Determine the [x, y] coordinate at the center of the cell enclosing the given text.  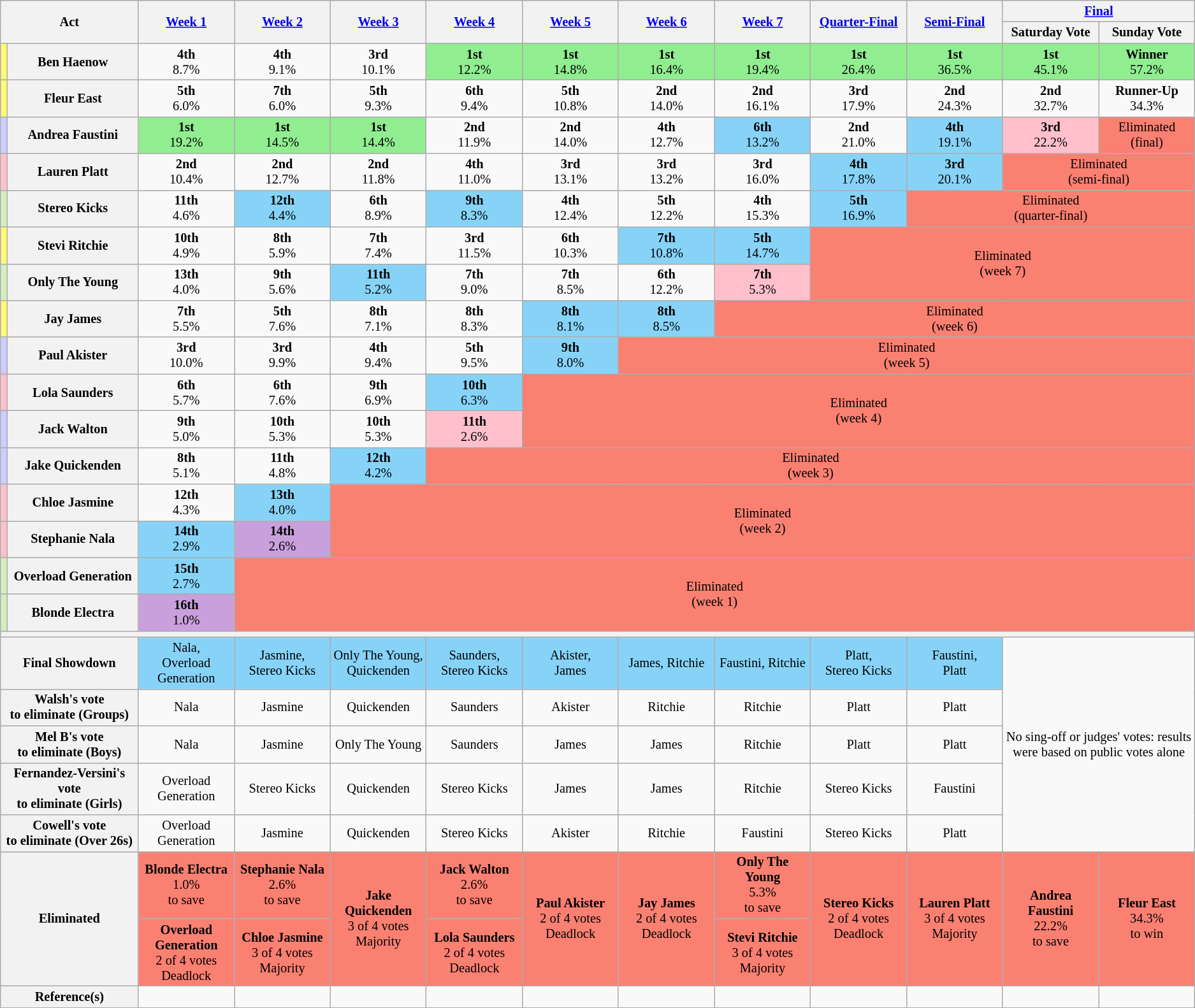
5th9.3% [379, 98]
4th19.1% [955, 135]
Eliminated(week 3) [811, 466]
Fernandez-Versini's vote to eliminate (Girls) [69, 789]
8th7.1% [379, 319]
2nd10.4% [186, 172]
Reference(s) [69, 997]
1st26.4% [859, 62]
Faustini,Platt [955, 663]
1st14.4% [379, 135]
7th7.4% [379, 245]
Semi-Final [955, 22]
11th2.6% [474, 429]
Fleur East [73, 98]
Jay James2 of 4 votesDeadlock [667, 919]
No sing-off or judges' votes: results were based on public votes alone [1099, 744]
Sunday Vote [1147, 32]
5th12.2% [667, 208]
Eliminated [69, 919]
4th12.7% [667, 135]
7th5.5% [186, 319]
2nd16.1% [762, 98]
6th9.4% [474, 98]
1st45.1% [1050, 62]
10th6.3% [474, 392]
6th12.2% [667, 282]
16th1.0% [186, 612]
3rd17.9% [859, 98]
12th4.3% [186, 503]
Saturday Vote [1050, 32]
Stevi Ritchie [73, 245]
Act [69, 22]
Jake Quickenden [73, 466]
4th8.7% [186, 62]
Paul Akister [73, 356]
4th12.4% [571, 208]
3rd20.1% [955, 172]
Week 6 [667, 22]
Eliminated(week 4) [859, 410]
11th5.2% [379, 282]
Lola Saunders [73, 392]
Faustini, Ritchie [762, 663]
8th8.1% [571, 319]
7th8.5% [571, 282]
7th10.8% [667, 245]
9th5.0% [186, 429]
Week 3 [379, 22]
Week 1 [186, 22]
Jay James [73, 319]
Eliminated(week 6) [955, 319]
Walsh's vote to eliminate (Groups) [69, 707]
Overload Generation2 of 4 votesDeadlock [186, 953]
Quarter-Final [859, 22]
8th5.9% [283, 245]
Akister,James [571, 663]
Eliminated(week 2) [762, 521]
Cowell's vote to eliminate (Over 26s) [69, 833]
Runner-Up34.3% [1147, 98]
2nd11.9% [474, 135]
Winner57.2% [1147, 62]
Jack Walton [73, 429]
2nd32.7% [1050, 98]
4th15.3% [762, 208]
Andrea Faustini [73, 135]
3rd16.0% [762, 172]
7th5.3% [762, 282]
Stephanie Nala [73, 539]
1st16.4% [667, 62]
6th13.2% [762, 135]
9th5.6% [283, 282]
9th6.9% [379, 392]
Only The Young5.3%to save [762, 885]
Stevi Ritchie3 of 4 votesMajority [762, 953]
7th9.0% [474, 282]
5th6.0% [186, 98]
6th5.7% [186, 392]
Jake Quickenden3 of 4 votesMajority [379, 919]
2nd24.3% [955, 98]
3rd13.2% [667, 172]
8th8.5% [667, 319]
Andrea Faustini22.2%to save [1050, 919]
Eliminated(semi-final) [1099, 172]
3rd13.1% [571, 172]
Chloe Jasmine [73, 503]
12th4.4% [283, 208]
4th17.8% [859, 172]
9th8.0% [571, 356]
Week 5 [571, 22]
Stereo Kicks2 of 4 votesDeadlock [859, 919]
6th7.6% [283, 392]
3rd22.2% [1050, 135]
Nala,Overload Generation [186, 663]
Week 2 [283, 22]
Fleur East34.3%to win [1147, 919]
4th9.4% [379, 356]
7th6.0% [283, 98]
James, Ritchie [667, 663]
11th4.8% [283, 466]
4th11.0% [474, 172]
Lola Saunders2 of 4 votes Deadlock [474, 953]
Week 4 [474, 22]
Eliminated(quarter-final) [1050, 208]
Platt, Stereo Kicks [859, 663]
5th16.9% [859, 208]
Ben Haenow [73, 62]
Eliminated(week 5) [906, 356]
Chloe Jasmine3 of 4 votesMajority [283, 953]
Final Showdown [69, 663]
Jack Walton2.6%to save [474, 885]
Week 7 [762, 22]
Saunders,Stereo Kicks [474, 663]
3rd10.1% [379, 62]
8th8.3% [474, 319]
2nd11.8% [379, 172]
Eliminated(final) [1147, 135]
10th4.9% [186, 245]
Final [1099, 11]
2nd21.0% [859, 135]
5th9.5% [474, 356]
5th7.6% [283, 319]
14th2.9% [186, 539]
2nd12.7% [283, 172]
1st14.8% [571, 62]
4th9.1% [283, 62]
Only The Young,Quickenden [379, 663]
12th4.2% [379, 466]
8th5.1% [186, 466]
1st12.2% [474, 62]
1st14.5% [283, 135]
3rd9.9% [283, 356]
1st19.2% [186, 135]
6th8.9% [379, 208]
Mel B's vote to eliminate (Boys) [69, 744]
11th4.6% [186, 208]
Blonde Electra1.0%to save [186, 885]
1st36.5% [955, 62]
3rd10.0% [186, 356]
5th14.7% [762, 245]
6th10.3% [571, 245]
14th2.6% [283, 539]
Blonde Electra [73, 612]
3rd11.5% [474, 245]
1st19.4% [762, 62]
Eliminated(week 7) [1003, 264]
Jasmine,Stereo Kicks [283, 663]
5th10.8% [571, 98]
15th2.7% [186, 576]
Lauren Platt [73, 172]
Stephanie Nala2.6%to save [283, 885]
9th8.3% [474, 208]
Paul Akister2 of 4 votesDeadlock [571, 919]
Lauren Platt3 of 4 votesMajority [955, 919]
Eliminated(week 1) [715, 594]
